Capture the cell that displays the provided text and extract its [x, y] central coordinate. 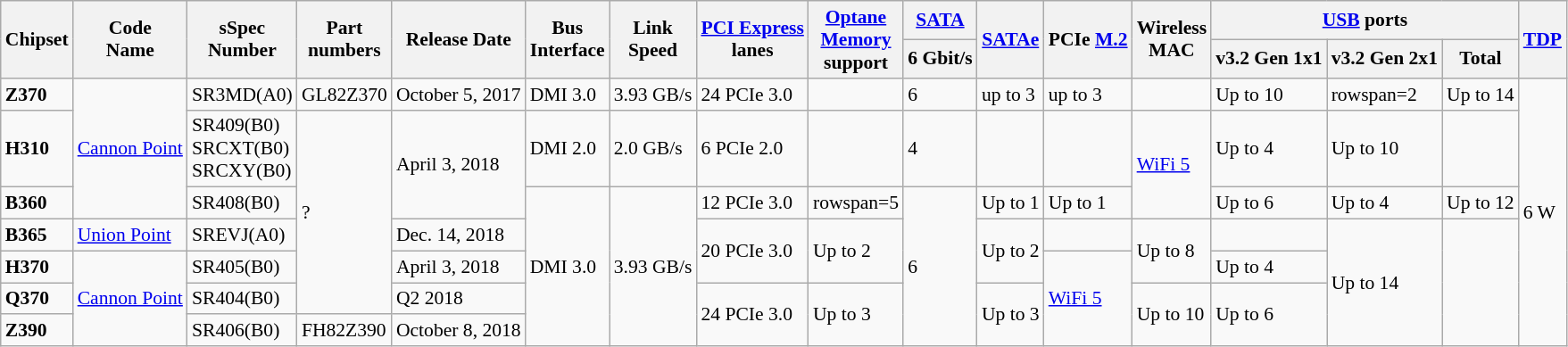
? [344, 212]
SATAe [1010, 39]
Up to 8 [1172, 252]
Z370 [37, 95]
SR405(B0) [243, 267]
Chipset [37, 39]
Dec. 14, 2018 [459, 235]
October 8, 2018 [459, 331]
Q2 2018 [459, 299]
CodeName [130, 39]
SR406(B0) [243, 331]
Total [1481, 59]
LinkSpeed [653, 39]
20 PCIe 3.0 [751, 252]
sSpecNumber [243, 39]
4 [941, 148]
v3.2 Gen 2x1 [1385, 59]
SR408(B0) [243, 203]
SR3MD(A0) [243, 95]
Q370 [37, 299]
2.0 GB/s [653, 148]
6 W [1542, 212]
SREVJ(A0) [243, 235]
rowspan=5 [856, 203]
Union Point [130, 235]
WirelessMAC [1172, 39]
Release Date [459, 39]
GL82Z370 [344, 95]
Partnumbers [344, 39]
v3.2 Gen 1x1 [1269, 59]
6 Gbit/s [941, 59]
SR404(B0) [243, 299]
Z390 [37, 331]
TDP [1542, 39]
H310 [37, 148]
Up to 12 [1481, 203]
PCIe M.2 [1089, 39]
PCI Expresslanes [751, 39]
B360 [37, 203]
SATA [941, 20]
FH82Z390 [344, 331]
DMI 2.0 [568, 148]
rowspan=2 [1385, 95]
B365 [37, 235]
H370 [37, 267]
USB ports [1365, 20]
6 PCIe 2.0 [751, 148]
October 5, 2017 [459, 95]
OptaneMemorysupport [856, 39]
SR409(B0)SRCXT(B0)SRCXY(B0) [243, 148]
12 PCIe 3.0 [751, 203]
BusInterface [568, 39]
